Locate the cell with the specified text and output its (X, Y) center coordinate. 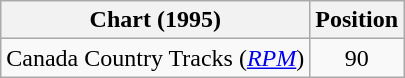
Position (357, 20)
Canada Country Tracks (RPM) (156, 58)
90 (357, 58)
Chart (1995) (156, 20)
